From the cell containing the given text, extract its center point as [x, y] coordinate. 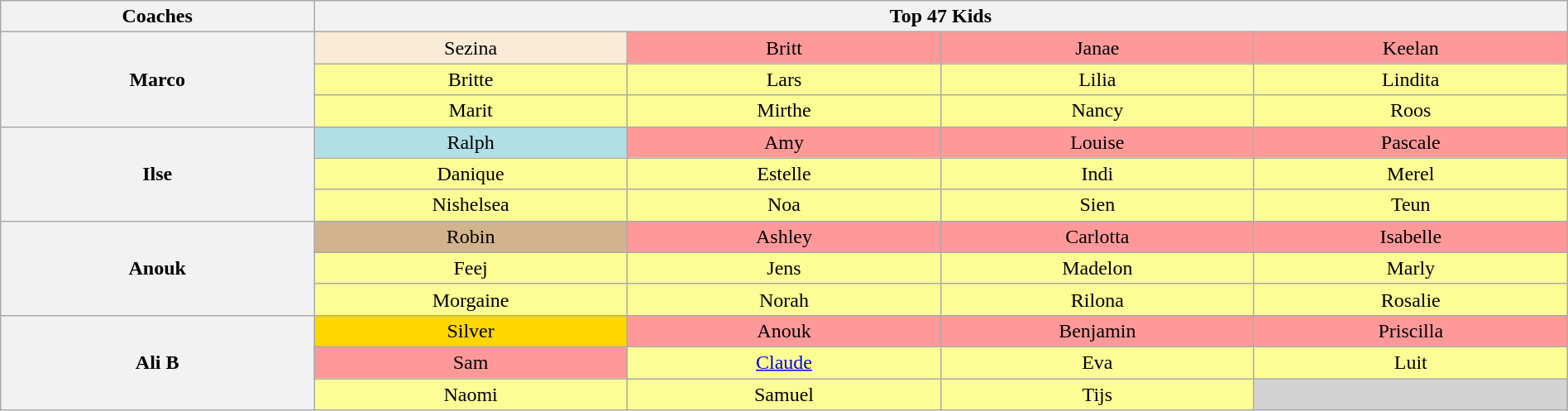
Britt [784, 48]
Indi [1097, 174]
Naomi [471, 394]
Sien [1097, 205]
Danique [471, 174]
Amy [784, 142]
Pascale [1411, 142]
Roos [1411, 111]
Rosalie [1411, 299]
Marco [157, 79]
Top 47 Kids [941, 17]
Marly [1411, 268]
Sam [471, 362]
Tijs [1097, 394]
Estelle [784, 174]
Noa [784, 205]
Ralph [471, 142]
Ashley [784, 237]
Jens [784, 268]
Eva [1097, 362]
Coaches [157, 17]
Mirthe [784, 111]
Madelon [1097, 268]
Nancy [1097, 111]
Benjamin [1097, 331]
Isabelle [1411, 237]
Ilse [157, 174]
Lindita [1411, 79]
Priscilla [1411, 331]
Teun [1411, 205]
Ali B [157, 362]
Merel [1411, 174]
Lilia [1097, 79]
Marit [471, 111]
Claude [784, 362]
Louise [1097, 142]
Nishelsea [471, 205]
Janae [1097, 48]
Rilona [1097, 299]
Feej [471, 268]
Keelan [1411, 48]
Robin [471, 237]
Britte [471, 79]
Silver [471, 331]
Samuel [784, 394]
Luit [1411, 362]
Norah [784, 299]
Lars [784, 79]
Morgaine [471, 299]
Carlotta [1097, 237]
Sezina [471, 48]
